Scan for the cell matching the given text and deliver its (x, y) coordinate at center. 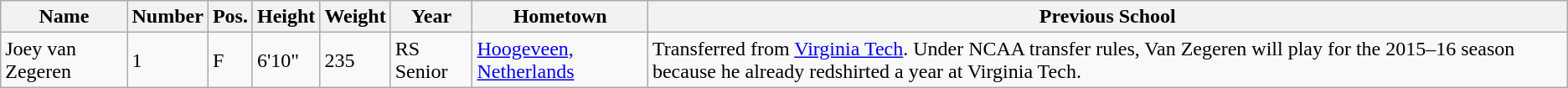
Pos. (230, 17)
Height (286, 17)
1 (168, 60)
Previous School (1107, 17)
235 (355, 60)
Name (64, 17)
Hometown (560, 17)
RS Senior (431, 60)
Year (431, 17)
6'10" (286, 60)
F (230, 60)
Hoogeveen, Netherlands (560, 60)
Number (168, 17)
Weight (355, 17)
Joey van Zegeren (64, 60)
